From the cell containing the given text, extract its center point as [X, Y] coordinate. 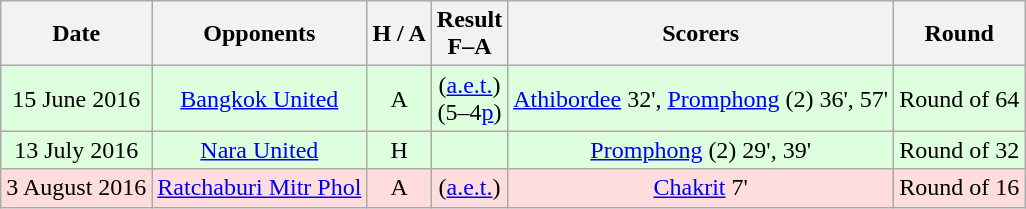
Nara United [260, 150]
Opponents [260, 34]
Ratchaburi Mitr Phol [260, 188]
ResultF–A [469, 34]
Scorers [701, 34]
Round of 64 [960, 98]
Round of 32 [960, 150]
Bangkok United [260, 98]
(a.e.t.)(5–4p) [469, 98]
15 June 2016 [76, 98]
Date [76, 34]
H [399, 150]
Round of 16 [960, 188]
Round [960, 34]
Chakrit 7' [701, 188]
13 July 2016 [76, 150]
Promphong (2) 29', 39' [701, 150]
(a.e.t.) [469, 188]
Athibordee 32', Promphong (2) 36', 57' [701, 98]
3 August 2016 [76, 188]
H / A [399, 34]
